From the cell containing the given text, extract its center point as (X, Y) coordinate. 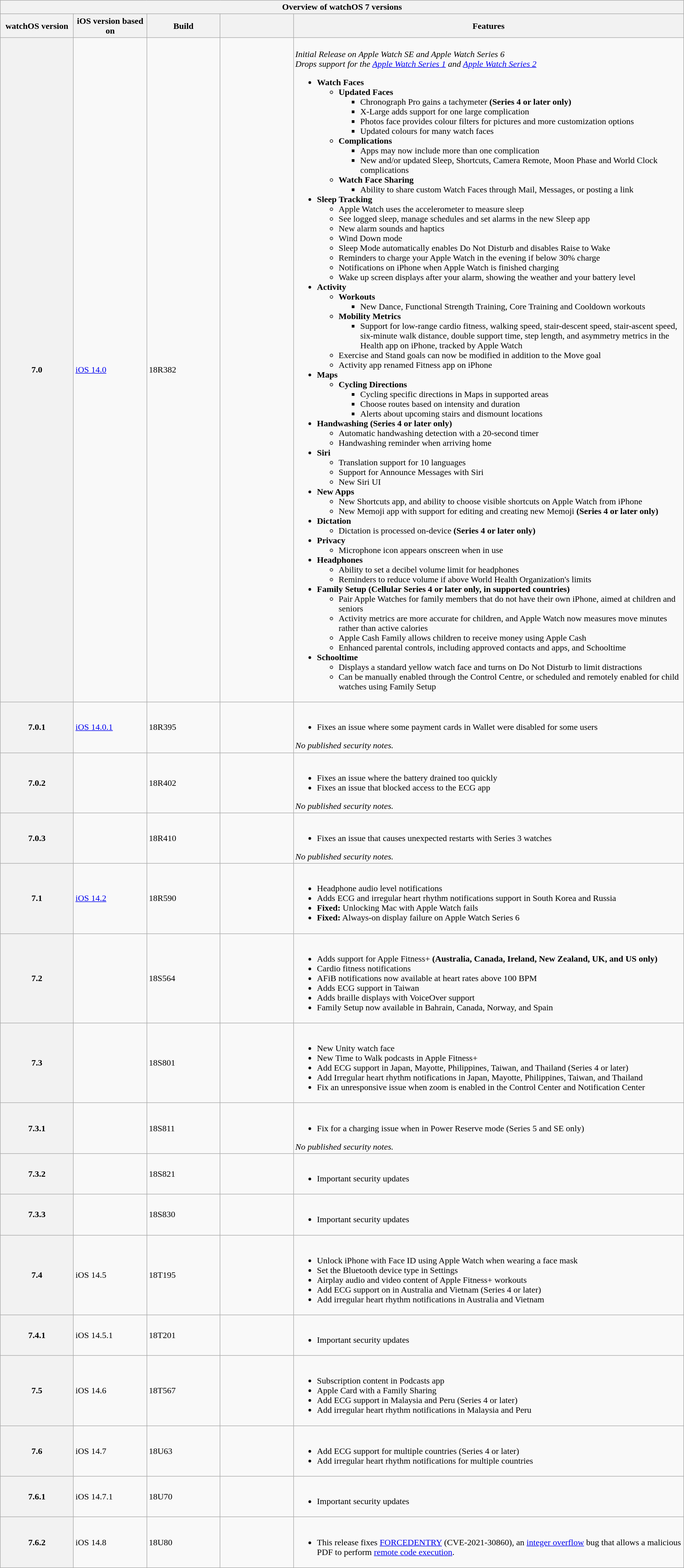
7.3 (37, 1063)
18R395 (183, 727)
7.5 (37, 1391)
18T195 (183, 1275)
iOS 14.5 (110, 1275)
Features (488, 26)
18R382 (183, 370)
Build (183, 26)
iOS version based on (110, 26)
7.2 (37, 978)
iOS 14.0 (110, 370)
7.4 (37, 1275)
iOS 14.6 (110, 1391)
18S830 (183, 1214)
Fixes an issue where some payment cards in Wallet were disabled for some usersNo published security notes. (488, 727)
7.0.1 (37, 727)
Fix for a charging issue when in Power Reserve mode (Series 5 and SE only)No published security notes. (488, 1128)
7.6.1 (37, 1497)
iOS 14.2 (110, 898)
Fixes an issue where the battery drained too quicklyFixes an issue that blocked access to the ECG appNo published security notes. (488, 783)
7.0.3 (37, 838)
Fixes an issue that causes unexpected restarts with Series 3 watchesNo published security notes. (488, 838)
7.3.1 (37, 1128)
7.6 (37, 1451)
18S811 (183, 1128)
18U63 (183, 1451)
18U80 (183, 1542)
iOS 14.8 (110, 1542)
18T567 (183, 1391)
7.4.1 (37, 1336)
18S564 (183, 978)
iOS 14.7 (110, 1451)
18S821 (183, 1174)
18R590 (183, 898)
18R402 (183, 783)
18T201 (183, 1336)
18R410 (183, 838)
This release fixes FORCEDENTRY (CVE-2021-30860), an integer overflow bug that allows a malicious PDF to perform remote code execution. (488, 1542)
18U70 (183, 1497)
Add ECG support for multiple countries (Series 4 or later)Add irregular heart rhythm notifications for multiple countries (488, 1451)
7.0.2 (37, 783)
7.6.2 (37, 1542)
7.1 (37, 898)
7.3.2 (37, 1174)
iOS 14.7.1 (110, 1497)
7.3.3 (37, 1214)
iOS 14.5.1 (110, 1336)
watchOS version (37, 26)
Overview of watchOS 7 versions (342, 7)
iOS 14.0.1 (110, 727)
7.0 (37, 370)
18S801 (183, 1063)
